Provide the (x, y) coordinate of the cell's center where the given text is located.  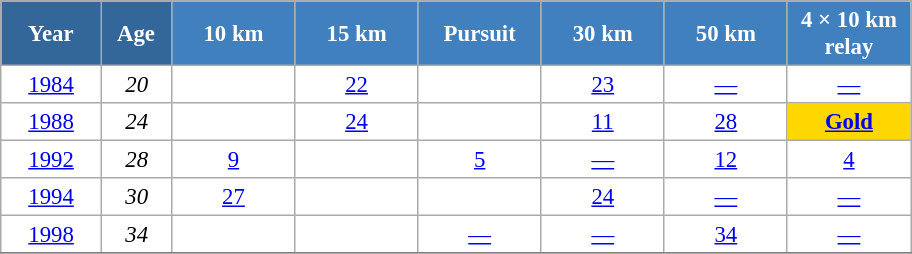
12 (726, 160)
Pursuit (480, 34)
Age (136, 34)
1998 (52, 235)
4 × 10 km relay (848, 34)
5 (480, 160)
1992 (52, 160)
22 (356, 85)
15 km (356, 34)
Year (52, 34)
1988 (52, 122)
27 (234, 197)
30 km (602, 34)
50 km (726, 34)
11 (602, 122)
20 (136, 85)
Gold (848, 122)
4 (848, 160)
1984 (52, 85)
10 km (234, 34)
30 (136, 197)
23 (602, 85)
9 (234, 160)
1994 (52, 197)
